Find where the given text appears and provide that cell's center as (x, y) coordinate. 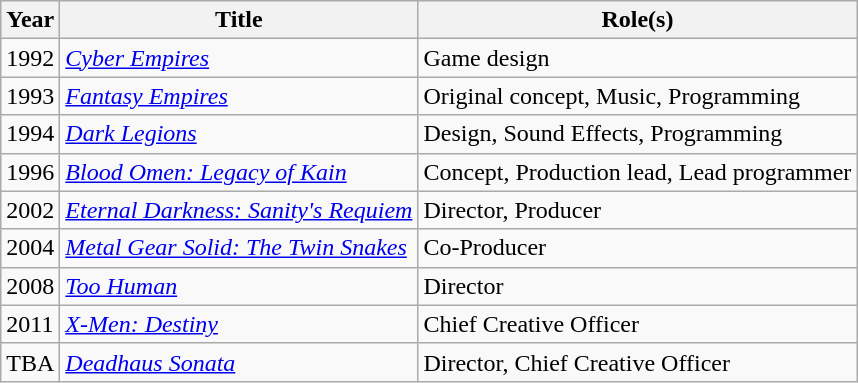
1993 (30, 96)
Role(s) (638, 20)
TBA (30, 362)
Too Human (239, 286)
Design, Sound Effects, Programming (638, 134)
2008 (30, 286)
Chief Creative Officer (638, 324)
Fantasy Empires (239, 96)
Cyber Empires (239, 58)
Director, Chief Creative Officer (638, 362)
Original concept, Music, Programming (638, 96)
Metal Gear Solid: The Twin Snakes (239, 248)
1996 (30, 172)
Dark Legions (239, 134)
2011 (30, 324)
Deadhaus Sonata (239, 362)
2002 (30, 210)
Blood Omen: Legacy of Kain (239, 172)
1992 (30, 58)
Concept, Production lead, Lead programmer (638, 172)
1994 (30, 134)
Director (638, 286)
X-Men: Destiny (239, 324)
Co-Producer (638, 248)
Director, Producer (638, 210)
Year (30, 20)
2004 (30, 248)
Eternal Darkness: Sanity's Requiem (239, 210)
Title (239, 20)
Game design (638, 58)
